Detect which cell encompasses the target text, then output its [x, y] center coordinate. 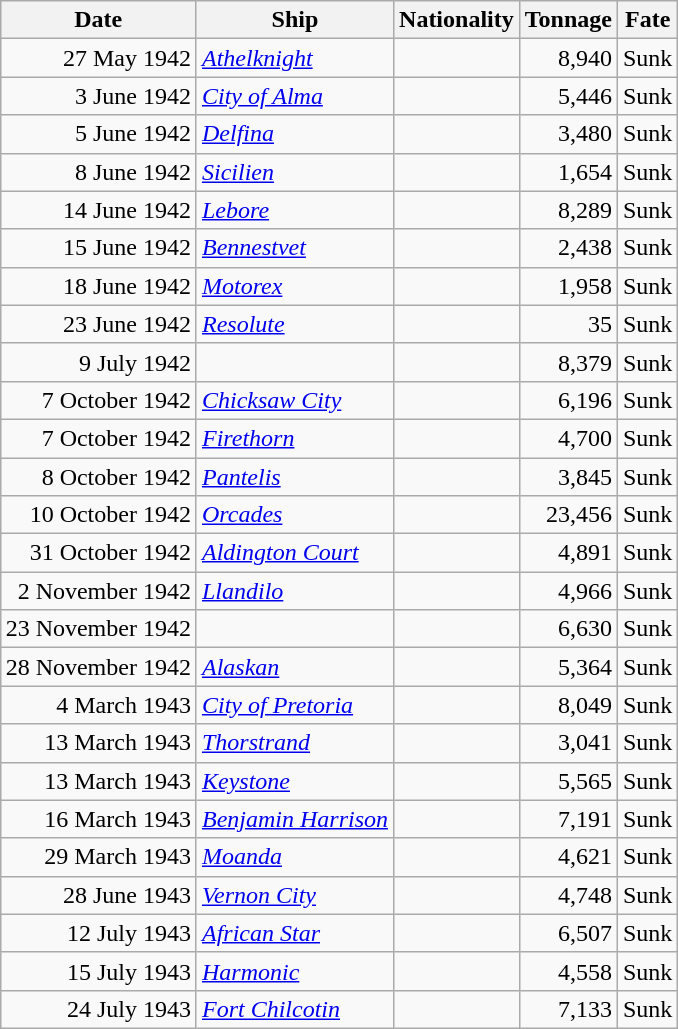
Motorex [294, 286]
Fate [647, 20]
5,364 [568, 667]
Vernon City [294, 895]
4,621 [568, 857]
Llandilo [294, 591]
5,446 [568, 96]
Athelknight [294, 58]
Orcades [294, 515]
7,133 [568, 1009]
Nationality [457, 20]
14 June 1942 [98, 210]
African Star [294, 933]
Sicilien [294, 172]
2,438 [568, 248]
31 October 1942 [98, 553]
35 [568, 324]
5 June 1942 [98, 134]
Benjamin Harrison [294, 819]
4,700 [568, 438]
2 November 1942 [98, 591]
3 June 1942 [98, 96]
6,196 [568, 400]
4,748 [568, 895]
8,289 [568, 210]
16 March 1943 [98, 819]
4,966 [568, 591]
4,891 [568, 553]
Bennestvet [294, 248]
8,379 [568, 362]
18 June 1942 [98, 286]
3,041 [568, 743]
8 October 1942 [98, 477]
6,630 [568, 629]
Delfina [294, 134]
Firethorn [294, 438]
12 July 1943 [98, 933]
Lebore [294, 210]
28 November 1942 [98, 667]
3,480 [568, 134]
23,456 [568, 515]
City of Pretoria [294, 705]
15 June 1942 [98, 248]
4 March 1943 [98, 705]
10 October 1942 [98, 515]
1,654 [568, 172]
Fort Chilcotin [294, 1009]
3,845 [568, 477]
27 May 1942 [98, 58]
Moanda [294, 857]
15 July 1943 [98, 971]
Resolute [294, 324]
Ship [294, 20]
8,049 [568, 705]
City of Alma [294, 96]
Aldington Court [294, 553]
Harmonic [294, 971]
28 June 1943 [98, 895]
23 November 1942 [98, 629]
Tonnage [568, 20]
Pantelis [294, 477]
4,558 [568, 971]
8,940 [568, 58]
5,565 [568, 781]
Thorstrand [294, 743]
Date [98, 20]
7,191 [568, 819]
23 June 1942 [98, 324]
9 July 1942 [98, 362]
1,958 [568, 286]
6,507 [568, 933]
Chicksaw City [294, 400]
Keystone [294, 781]
8 June 1942 [98, 172]
24 July 1943 [98, 1009]
29 March 1943 [98, 857]
Alaskan [294, 667]
